Find where the given text appears and provide that cell's center as (X, Y) coordinate. 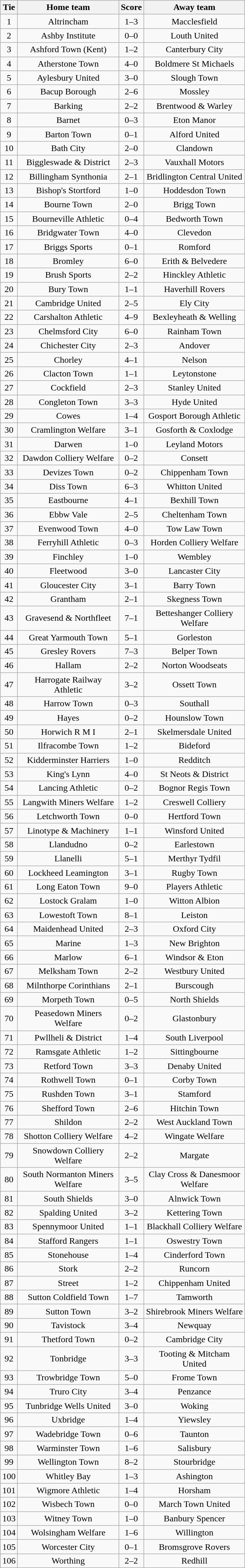
Denaby United (194, 1066)
64 (9, 929)
82 (9, 1213)
35 (9, 500)
Biggleswade & District (68, 162)
Corby Town (194, 1080)
Melksham Town (68, 971)
Stourbridge (194, 1462)
8 (9, 120)
Milnthorpe Corinthians (68, 985)
56 (9, 816)
Andover (194, 345)
Chippenham United (194, 1283)
Maidenhead United (68, 929)
8–2 (131, 1462)
Dawdon Colliery Welfare (68, 458)
Boldmere St Michaels (194, 64)
Hoddesdon Town (194, 191)
Rushden Town (68, 1094)
Skelmersdale United (194, 732)
Shildon (68, 1122)
Bourne Town (68, 205)
Lowestoft Town (68, 915)
Southall (194, 704)
Whitley Bay (68, 1476)
Kidderminster Harriers (68, 760)
31 (9, 444)
Skegness Town (194, 599)
Hounslow Town (194, 718)
Away team (194, 7)
South Shields (68, 1199)
Bromley (68, 261)
Louth United (194, 36)
96 (9, 1420)
Llanelli (68, 858)
Lockheed Leamington (68, 872)
61 (9, 887)
Bourneville Athletic (68, 219)
Langwith Miners Welfare (68, 802)
Clay Cross & Danesmoor Welfare (194, 1179)
Leytonstone (194, 373)
Hitchin Town (194, 1108)
86 (9, 1269)
Penzance (194, 1392)
0–5 (131, 999)
Horden Colliery Welfare (194, 543)
4 (9, 64)
Carshalton Athletic (68, 317)
Yiewsley (194, 1420)
Ashford Town (Kent) (68, 50)
Witton Albion (194, 901)
March Town United (194, 1504)
10 (9, 148)
Betteshanger Colliery Welfare (194, 618)
4–9 (131, 317)
Cockfield (68, 388)
Ashby Institute (68, 36)
Alford United (194, 134)
Cramlington Welfare (68, 430)
Stafford Rangers (68, 1241)
15 (9, 219)
Darwen (68, 444)
2 (9, 36)
21 (9, 303)
Cambridge United (68, 303)
70 (9, 1019)
Pwllheli & District (68, 1038)
South Liverpool (194, 1038)
Gosforth & Coxlodge (194, 430)
Worcester City (68, 1547)
91 (9, 1339)
8–1 (131, 915)
Wingate Welfare (194, 1136)
101 (9, 1490)
Norton Woodseats (194, 666)
84 (9, 1241)
Newquay (194, 1325)
5 (9, 78)
97 (9, 1434)
Shirebrook Miners Welfare (194, 1311)
50 (9, 732)
33 (9, 472)
51 (9, 746)
Rothwell Town (68, 1080)
Tie (9, 7)
Congleton Town (68, 402)
Kettering Town (194, 1213)
Ashington (194, 1476)
Score (131, 7)
47 (9, 685)
34 (9, 486)
Bishop's Stortford (68, 191)
39 (9, 557)
79 (9, 1156)
Frome Town (194, 1378)
Gresley Rovers (68, 651)
Margate (194, 1156)
60 (9, 872)
54 (9, 788)
Woking (194, 1406)
Diss Town (68, 486)
Great Yarmouth Town (68, 637)
Stanley United (194, 388)
Belper Town (194, 651)
0–6 (131, 1434)
Uxbridge (68, 1420)
Bexhill Town (194, 500)
Alnwick Town (194, 1199)
New Brighton (194, 943)
24 (9, 345)
62 (9, 901)
37 (9, 529)
41 (9, 585)
Players Athletic (194, 887)
Wadebridge Town (68, 1434)
Glastonbury (194, 1019)
7 (9, 106)
Marine (68, 943)
Gorleston (194, 637)
25 (9, 359)
75 (9, 1094)
Erith & Belvedere (194, 261)
Creswell Colliery (194, 802)
105 (9, 1547)
6–1 (131, 957)
103 (9, 1518)
89 (9, 1311)
1–7 (131, 1297)
81 (9, 1199)
Merthyr Tydfil (194, 858)
Witney Town (68, 1518)
58 (9, 844)
85 (9, 1255)
69 (9, 999)
Brigg Town (194, 205)
Tonbridge (68, 1358)
5–0 (131, 1378)
Harrogate Railway Athletic (68, 685)
23 (9, 331)
Thetford Town (68, 1339)
66 (9, 957)
78 (9, 1136)
99 (9, 1462)
Shotton Colliery Welfare (68, 1136)
48 (9, 704)
Bexleyheath & Welling (194, 317)
Rainham Town (194, 331)
92 (9, 1358)
Bridlington Central United (194, 177)
Nelson (194, 359)
6–3 (131, 486)
Brush Sports (68, 275)
Tooting & Mitcham United (194, 1358)
52 (9, 760)
Macclesfield (194, 21)
Linotype & Machinery (68, 830)
88 (9, 1297)
3 (9, 50)
Oxford City (194, 929)
44 (9, 637)
Devizes Town (68, 472)
Warminster Town (68, 1448)
Snowdown Colliery Welfare (68, 1156)
55 (9, 802)
Ebbw Vale (68, 515)
Bury Town (68, 289)
0–4 (131, 219)
Stork (68, 1269)
29 (9, 416)
Spennymoor United (68, 1227)
St Neots & District (194, 774)
Bacup Borough (68, 92)
Bridgwater Town (68, 233)
Westbury United (194, 971)
Altrincham (68, 21)
46 (9, 666)
Salisbury (194, 1448)
Home team (68, 7)
Ramsgate Athletic (68, 1052)
Billingham Synthonia (68, 177)
Grantham (68, 599)
Runcorn (194, 1269)
40 (9, 571)
Morpeth Town (68, 999)
19 (9, 275)
18 (9, 261)
Burscough (194, 985)
16 (9, 233)
11 (9, 162)
Eton Manor (194, 120)
1 (9, 21)
Cinderford Town (194, 1255)
14 (9, 205)
Fleetwood (68, 571)
Sutton Coldfield Town (68, 1297)
Gloucester City (68, 585)
9–0 (131, 887)
6 (9, 92)
104 (9, 1532)
Bromsgrove Rovers (194, 1547)
59 (9, 858)
North Shields (194, 999)
Chelmsford City (68, 331)
Taunton (194, 1434)
South Normanton Miners Welfare (68, 1179)
102 (9, 1504)
Barry Town (194, 585)
Shefford Town (68, 1108)
Cambridge City (194, 1339)
Canterbury City (194, 50)
Cowes (68, 416)
Tavistock (68, 1325)
Lancing Athletic (68, 788)
76 (9, 1108)
Worthing (68, 1561)
Banbury Spencer (194, 1518)
Redhill (194, 1561)
West Auckland Town (194, 1122)
Hinckley Athletic (194, 275)
Horsham (194, 1490)
Windsor & Eton (194, 957)
95 (9, 1406)
Leyland Motors (194, 444)
Lancaster City (194, 571)
Finchley (68, 557)
Hertford Town (194, 816)
Barnet (68, 120)
Barton Town (68, 134)
Sutton Town (68, 1311)
Marlow (68, 957)
Winsford United (194, 830)
7–1 (131, 618)
Truro City (68, 1392)
22 (9, 317)
Willington (194, 1532)
Blackhall Colliery Welfare (194, 1227)
53 (9, 774)
Bath City (68, 148)
9 (9, 134)
Stamford (194, 1094)
17 (9, 247)
Horwich R M I (68, 732)
Sittingbourne (194, 1052)
Briggs Sports (68, 247)
67 (9, 971)
4–2 (131, 1136)
Chorley (68, 359)
Stonehouse (68, 1255)
Bideford (194, 746)
Clacton Town (68, 373)
Ossett Town (194, 685)
Street (68, 1283)
77 (9, 1122)
Eastbourne (68, 500)
100 (9, 1476)
12 (9, 177)
65 (9, 943)
Rugby Town (194, 872)
93 (9, 1378)
Chippenham Town (194, 472)
Long Eaton Town (68, 887)
Hyde United (194, 402)
Tow Law Town (194, 529)
57 (9, 830)
Brentwood & Warley (194, 106)
Clevedon (194, 233)
Tamworth (194, 1297)
Letchworth Town (68, 816)
80 (9, 1179)
Mossley (194, 92)
Atherstone Town (68, 64)
Ilfracombe Town (68, 746)
32 (9, 458)
Peasedown Miners Welfare (68, 1019)
72 (9, 1052)
Hayes (68, 718)
Wisbech Town (68, 1504)
87 (9, 1283)
106 (9, 1561)
13 (9, 191)
Earlestown (194, 844)
68 (9, 985)
Gravesend & Northfleet (68, 618)
42 (9, 599)
Chichester City (68, 345)
Evenwood Town (68, 529)
30 (9, 430)
49 (9, 718)
98 (9, 1448)
Ferryhill Athletic (68, 543)
Whitton United (194, 486)
Bognor Regis Town (194, 788)
43 (9, 618)
26 (9, 373)
27 (9, 388)
Tunbridge Wells United (68, 1406)
94 (9, 1392)
Lostock Gralam (68, 901)
71 (9, 1038)
Clandown (194, 148)
Romford (194, 247)
Trowbridge Town (68, 1378)
63 (9, 915)
Wellington Town (68, 1462)
28 (9, 402)
King's Lynn (68, 774)
Aylesbury United (68, 78)
73 (9, 1066)
Gosport Borough Athletic (194, 416)
Spalding United (68, 1213)
Wolsingham Welfare (68, 1532)
Ely City (194, 303)
Llandudno (68, 844)
3–5 (131, 1179)
90 (9, 1325)
83 (9, 1227)
Cheltenham Town (194, 515)
Leiston (194, 915)
Oswestry Town (194, 1241)
Barking (68, 106)
Wigmore Athletic (68, 1490)
Bedworth Town (194, 219)
Hallam (68, 666)
Vauxhall Motors (194, 162)
Consett (194, 458)
Wembley (194, 557)
Haverhill Rovers (194, 289)
Harrow Town (68, 704)
7–3 (131, 651)
74 (9, 1080)
20 (9, 289)
Slough Town (194, 78)
36 (9, 515)
Retford Town (68, 1066)
38 (9, 543)
Redditch (194, 760)
45 (9, 651)
